Locate the cell with the specified text and output its [x, y] center coordinate. 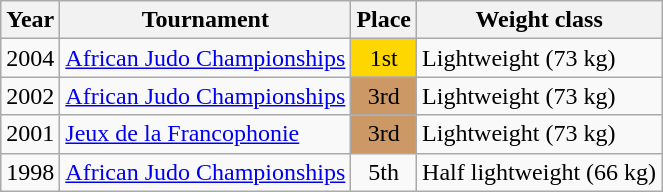
5th [384, 172]
2001 [30, 134]
Tournament [206, 20]
Year [30, 20]
2004 [30, 58]
Place [384, 20]
1998 [30, 172]
Jeux de la Francophonie [206, 134]
2002 [30, 96]
Weight class [540, 20]
1st [384, 58]
Half lightweight (66 kg) [540, 172]
